Provide the (x, y) coordinate of the cell's center where the given text is located.  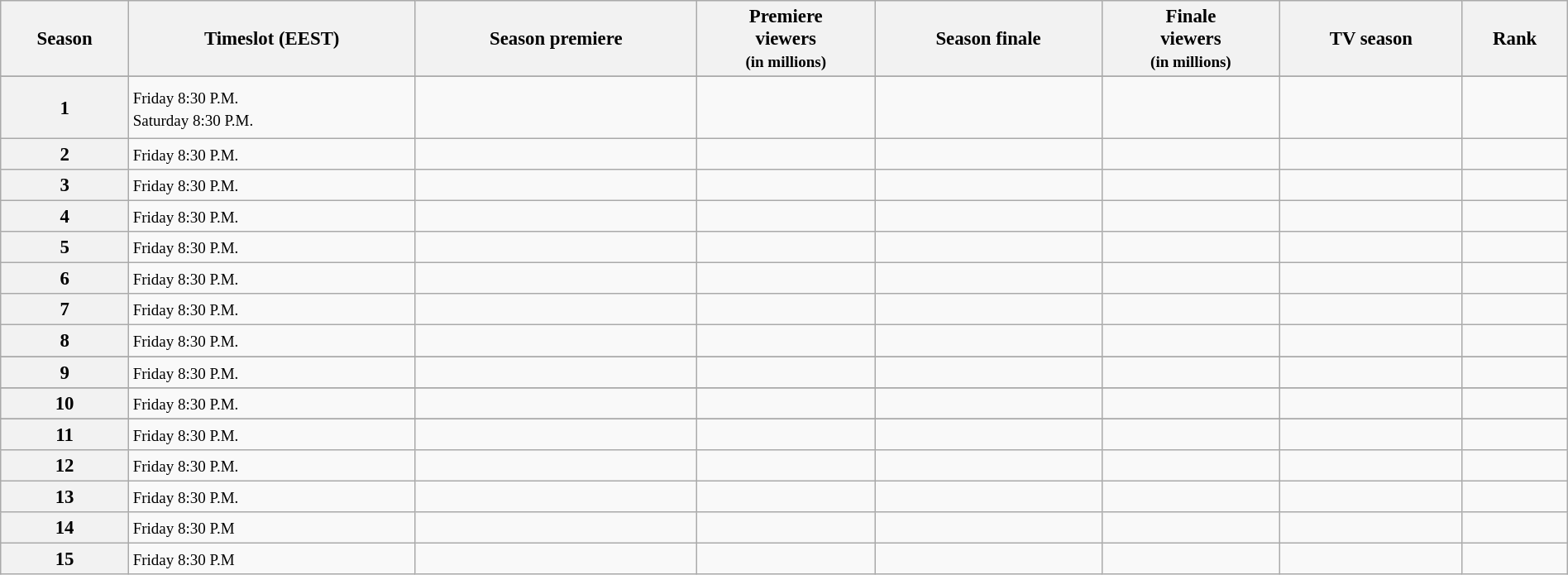
Friday 8:30 P.M.Saturday 8:30 P.M. (271, 108)
Premiereviewers(in millions) (786, 39)
8 (65, 341)
15 (65, 558)
5 (65, 247)
7 (65, 310)
14 (65, 528)
6 (65, 279)
1 (65, 108)
13 (65, 496)
Season (65, 39)
TV season (1371, 39)
4 (65, 217)
Season finale (988, 39)
Finaleviewers(in millions) (1191, 39)
12 (65, 465)
9 (65, 372)
10 (65, 403)
Rank (1515, 39)
Timeslot (EEST) (271, 39)
Season premiere (556, 39)
11 (65, 434)
3 (65, 185)
2 (65, 155)
